Return (X, Y) of the center of cell containing provided text 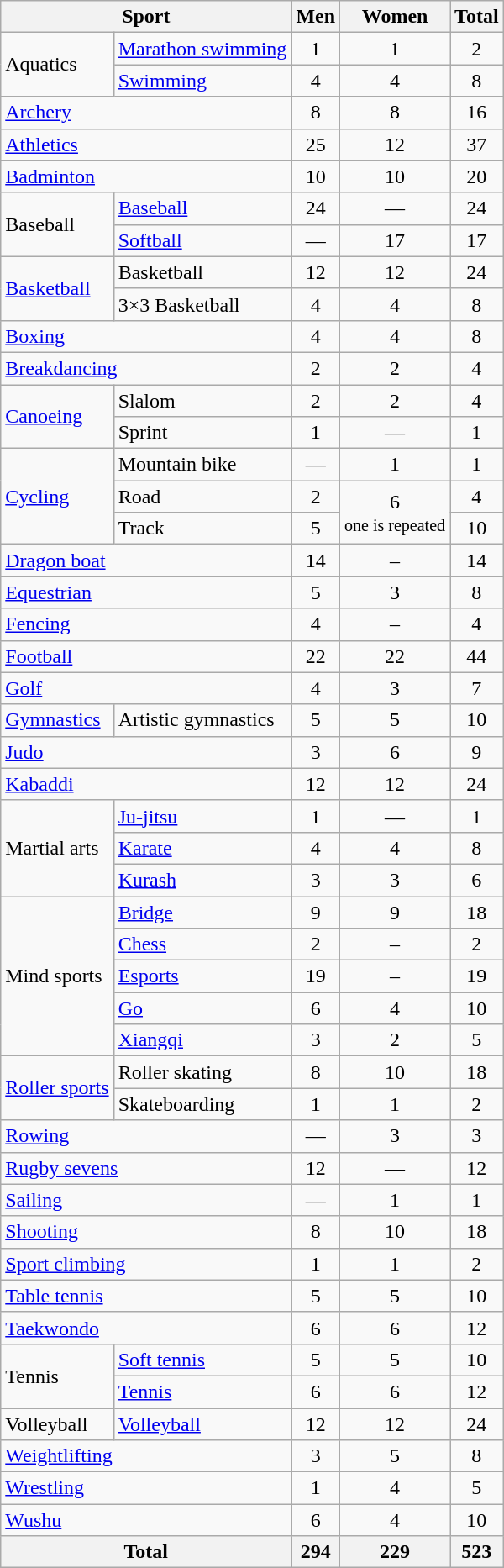
3×3 Basketball (202, 304)
Kabaddi (146, 784)
Boxing (146, 336)
523 (477, 1552)
Sailing (146, 1200)
Martial arts (57, 848)
Track (202, 529)
Golf (146, 688)
Cycling (57, 497)
Soft tennis (202, 1360)
44 (477, 656)
Judo (146, 752)
Gymnastics (57, 720)
16 (477, 113)
Badminton (146, 176)
Karate (202, 848)
Softball (202, 240)
Archery (146, 113)
Dragon boat (146, 560)
Sport (146, 17)
Roller sports (57, 1088)
Athletics (146, 145)
Sprint (202, 433)
Men (316, 17)
Breakdancing (146, 368)
Artistic gymnastics (202, 720)
7 (477, 688)
229 (395, 1552)
Aquatics (57, 65)
37 (477, 145)
Mind sports (57, 976)
Taekwondo (146, 1328)
Mountain bike (202, 465)
Canoeing (57, 417)
Ju-jitsu (202, 816)
Roller skating (202, 1072)
Slalom (202, 401)
Esports (202, 976)
Road (202, 497)
Shooting (146, 1232)
Weightlifting (146, 1456)
20 (477, 176)
Go (202, 1008)
Swimming (202, 81)
Xiangqi (202, 1040)
Skateboarding (202, 1104)
Fencing (146, 624)
Football (146, 656)
Wushu (146, 1520)
Chess (202, 944)
Sport climbing (146, 1264)
294 (316, 1552)
Rugby sevens (146, 1168)
6one is repeated (395, 513)
Women (395, 17)
Kurash (202, 880)
Wrestling (146, 1488)
Rowing (146, 1136)
Table tennis (146, 1296)
Equestrian (146, 592)
Bridge (202, 912)
Marathon swimming (202, 49)
25 (316, 145)
